Search for the cell housing the specified text and yield its [x, y] center coordinate. 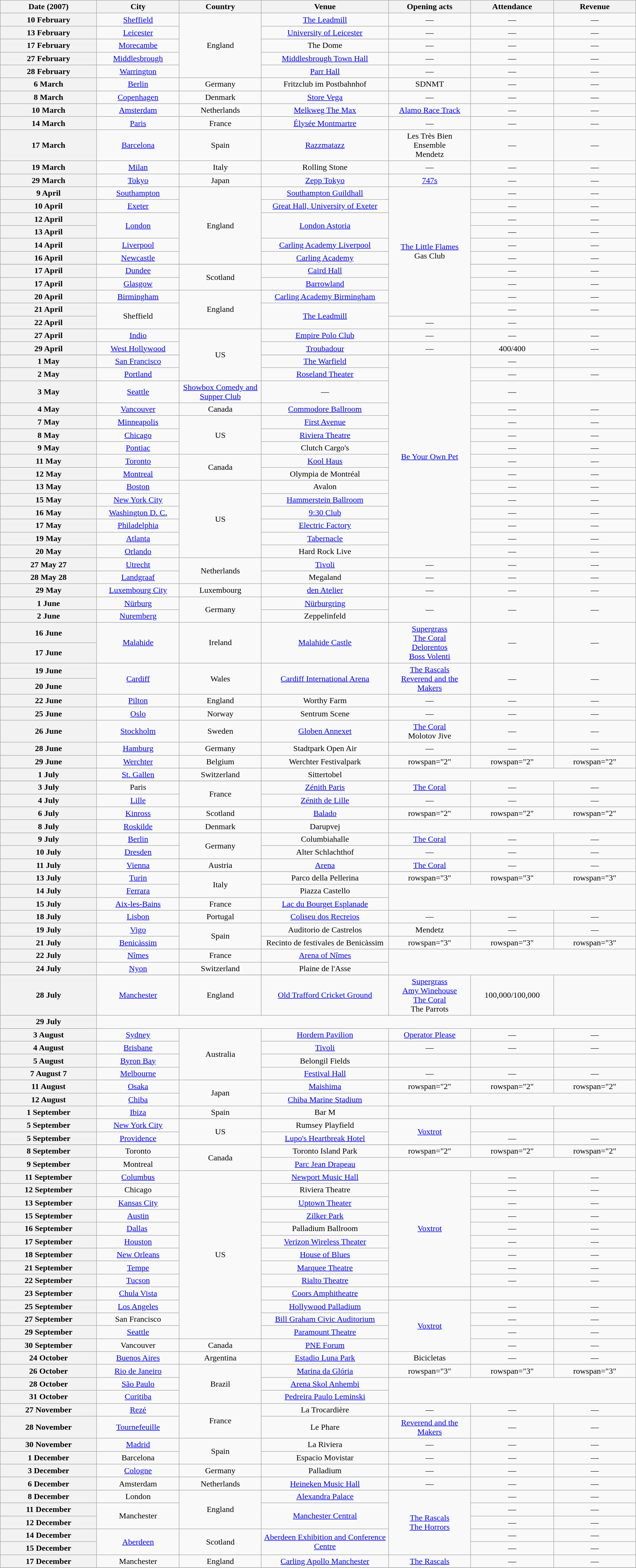
Nürburgring [325, 603]
24 July [49, 968]
8 March [49, 97]
Byron Bay [138, 1061]
Curitiba [138, 1397]
12 April [49, 219]
The Warfield [325, 361]
Cardiff International Arena [325, 679]
30 November [49, 1445]
Darupvej [325, 826]
Luxembourg City [138, 590]
Austin [138, 1216]
Stockholm [138, 731]
Chula Vista [138, 1293]
Festival Hall [325, 1073]
Fritzclub im Postbahnhof [325, 84]
Nyon [138, 968]
Warrington [138, 71]
10 April [49, 206]
Parco della Pellerina [325, 878]
Norway [220, 714]
Alamo Race Track [429, 110]
11 September [49, 1177]
Rolling Stone [325, 167]
Globen Annexet [325, 731]
17 June [49, 653]
Hamburg [138, 749]
Austria [220, 865]
Dundee [138, 271]
Werchter [138, 762]
Dallas [138, 1229]
20 June [49, 687]
Landgraaf [138, 577]
15 July [49, 904]
Auditorio de Castrelos [325, 930]
Aix-les-Bains [138, 904]
Avalon [325, 487]
Parc Jean Drapeau [325, 1164]
City [138, 7]
28 June [49, 749]
Tournefeuille [138, 1427]
Newport Music Hall [325, 1177]
Malahide Castle [325, 643]
16 June [49, 633]
The Coral Molotov Jive [429, 731]
30 September [49, 1345]
Exeter [138, 206]
13 April [49, 232]
Carling Apollo Manchester [325, 1561]
Orlando [138, 551]
Country [220, 7]
Carling Academy [325, 258]
Maishima [325, 1086]
Boston [138, 487]
Store Vega [325, 97]
Les Très Bien Ensemble Mendetz [429, 145]
Pedreira Paulo Leminski [325, 1397]
Toronto Island Park [325, 1151]
14 December [49, 1535]
Marina da Glória [325, 1371]
10 February [49, 20]
Reverend and the Makers [429, 1427]
27 November [49, 1410]
Manchester Central [325, 1516]
13 February [49, 33]
3 May [49, 391]
Carling Academy Birmingham [325, 297]
29 May [49, 590]
Worthy Farm [325, 701]
New Orleans [138, 1254]
Nuremberg [138, 616]
24 October [49, 1358]
The Rascals The Horrors [429, 1522]
Tucson [138, 1280]
29 September [49, 1332]
Piazza Castello [325, 891]
House of Blues [325, 1254]
Zilker Park [325, 1216]
Providence [138, 1138]
Rialto Theatre [325, 1280]
Milan [138, 167]
26 October [49, 1371]
Old Trafford Cricket Ground [325, 995]
747s [429, 180]
Kinross [138, 813]
Nürburg [138, 603]
Ibiza [138, 1112]
Hammerstein Ballroom [325, 500]
Tabernacle [325, 538]
29 June [49, 762]
Supergrass The Coral Delorentos Boss Volenti [429, 643]
Southampton [138, 193]
10 July [49, 852]
Brisbane [138, 1048]
The Rascals [429, 1561]
100,000/100,000 [512, 995]
Roskilde [138, 826]
London Astoria [325, 226]
Chiba Marine Stadium [325, 1100]
Palladium [325, 1471]
Pontiac [138, 448]
Bill Graham Civic Auditorium [325, 1319]
Atlanta [138, 538]
1 December [49, 1458]
28 July [49, 995]
13 May [49, 487]
Lisbon [138, 917]
14 July [49, 891]
6 July [49, 813]
29 July [49, 1022]
14 April [49, 245]
Kool Haus [325, 461]
Great Hall, University of Exeter [325, 206]
23 September [49, 1293]
Mendetz [429, 930]
Madrid [138, 1445]
Aberdeen [138, 1542]
Ireland [220, 643]
25 September [49, 1306]
20 May [49, 551]
22 April [49, 322]
Rio de Janeiro [138, 1371]
Espacio Movistar [325, 1458]
Benicàssim [138, 943]
17 September [49, 1242]
8 December [49, 1496]
Wales [220, 679]
2 May [49, 374]
Kansas City [138, 1203]
Razzmatazz [325, 145]
Revenue [595, 7]
Marquee Theatre [325, 1267]
Hordern Pavilion [325, 1035]
9 July [49, 839]
9 April [49, 193]
Megaland [325, 577]
Olympia de Montréal [325, 474]
8 July [49, 826]
12 August [49, 1100]
3 December [49, 1471]
9 September [49, 1164]
11 July [49, 865]
Sydney [138, 1035]
Parr Hall [325, 71]
Portugal [220, 917]
The Rascals Reverend and the Makers [429, 679]
27 April [49, 335]
Melkweg The Max [325, 110]
Arena Skol Anhembi [325, 1384]
The Dome [325, 46]
Commodore Ballroom [325, 409]
La Trocardière [325, 1410]
19 May [49, 538]
1 June [49, 603]
Bicicletas [429, 1358]
12 May [49, 474]
11 May [49, 461]
West Hollywood [138, 348]
13 September [49, 1203]
Palladium Ballroom [325, 1229]
28 February [49, 71]
Verizon Wireless Theater [325, 1242]
Morecambe [138, 46]
SDNMT [429, 84]
Luxembourg [220, 590]
Portland [138, 374]
Élysée Montmartre [325, 123]
Rumsey Playfield [325, 1125]
Argentina [220, 1358]
Paramount Theatre [325, 1332]
27 May 27 [49, 564]
17 May [49, 525]
Sentrum Scene [325, 714]
14 March [49, 123]
4 August [49, 1048]
26 June [49, 731]
Barrowland [325, 284]
25 June [49, 714]
Stadtpark Open Air [325, 749]
Arena [325, 865]
15 May [49, 500]
Utrecht [138, 564]
29 April [49, 348]
Malahide [138, 643]
15 December [49, 1548]
Le Phare [325, 1427]
4 July [49, 800]
Zénith Paris [325, 787]
Oslo [138, 714]
Heineken Music Hall [325, 1483]
11 August [49, 1086]
19 June [49, 671]
Middlesbrough Town Hall [325, 58]
Nîmes [138, 956]
17 December [49, 1561]
Sittertobel [325, 774]
Attendance [512, 7]
Coors Amphitheatre [325, 1293]
8 May [49, 435]
Caird Hall [325, 271]
Coliseu dos Recreios [325, 917]
Minneapolis [138, 422]
Recinto de festivales de Benicàssim [325, 943]
PNE Forum [325, 1345]
Dresden [138, 852]
Lille [138, 800]
3 July [49, 787]
1 May [49, 361]
22 September [49, 1280]
3 August [49, 1035]
Columbus [138, 1177]
Tempe [138, 1267]
7 August 7 [49, 1073]
La Riviera [325, 1445]
Buenos Aires [138, 1358]
Tokyo [138, 180]
6 March [49, 84]
28 May 28 [49, 577]
Houston [138, 1242]
27 February [49, 58]
Vienna [138, 865]
Hard Rock Live [325, 551]
Carling Academy Liverpool [325, 245]
12 December [49, 1522]
Electric Factory [325, 525]
21 September [49, 1267]
Columbiahalle [325, 839]
16 May [49, 513]
2 June [49, 616]
Birmingham [138, 297]
Sweden [220, 731]
Operator Please [429, 1035]
Werchter Festivalpark [325, 762]
11 December [49, 1509]
SupergrassAmy WinehouseThe CoralThe Parrots [429, 995]
Newcastle [138, 258]
Rezé [138, 1410]
Bar M [325, 1112]
28 November [49, 1427]
St. Gallen [138, 774]
29 March [49, 180]
Melbourne [138, 1073]
18 September [49, 1254]
Hollywood Palladium [325, 1306]
15 September [49, 1216]
Empire Polo Club [325, 335]
Chiba [138, 1100]
1 July [49, 774]
Uptown Theater [325, 1203]
28 October [49, 1384]
Zénith de Lille [325, 800]
10 March [49, 110]
Alter Schlachthof [325, 852]
University of Leicester [325, 33]
18 July [49, 917]
Philadelphia [138, 525]
Cardiff [138, 679]
8 September [49, 1151]
First Avenue [325, 422]
9:30 Club [325, 513]
Troubadour [325, 348]
Glasgow [138, 284]
Liverpool [138, 245]
Washington D. C. [138, 513]
4 May [49, 409]
12 September [49, 1190]
22 July [49, 956]
Lupo's Heartbreak Hotel [325, 1138]
Brazil [220, 1384]
Lac du Bourget Esplanade [325, 904]
Cologne [138, 1471]
Be Your Own Pet [429, 456]
Alexandra Palace [325, 1496]
7 May [49, 422]
27 September [49, 1319]
Venue [325, 7]
Zepp Tokyo [325, 180]
Zeppelinfeld [325, 616]
Copenhagen [138, 97]
Date (2007) [49, 7]
13 July [49, 878]
21 July [49, 943]
21 April [49, 309]
Arena of Nîmes [325, 956]
16 April [49, 258]
Aberdeen Exhibition and Conference Centre [325, 1542]
Clutch Cargo's [325, 448]
Vigo [138, 930]
6 December [49, 1483]
Showbox Comedy and Supper Club [220, 391]
The Little Flames Gas Club [429, 251]
Roseland Theater [325, 374]
Balado [325, 813]
Australia [220, 1054]
9 May [49, 448]
31 October [49, 1397]
400/400 [512, 348]
Pilton [138, 701]
17 February [49, 46]
Belongil Fields [325, 1061]
19 July [49, 930]
Middlesbrough [138, 58]
19 March [49, 167]
Turin [138, 878]
Estadio Luna Park [325, 1358]
Opening acts [429, 7]
Leicester [138, 33]
Belgium [220, 762]
Indio [138, 335]
Ferrara [138, 891]
16 September [49, 1229]
Los Angeles [138, 1306]
5 August [49, 1061]
Osaka [138, 1086]
1 September [49, 1112]
São Paulo [138, 1384]
Plaine de l'Asse [325, 968]
22 June [49, 701]
Southampton Guildhall [325, 193]
den Atelier [325, 590]
17 March [49, 145]
20 April [49, 297]
